Locate the cell with the specified text and output its (X, Y) center coordinate. 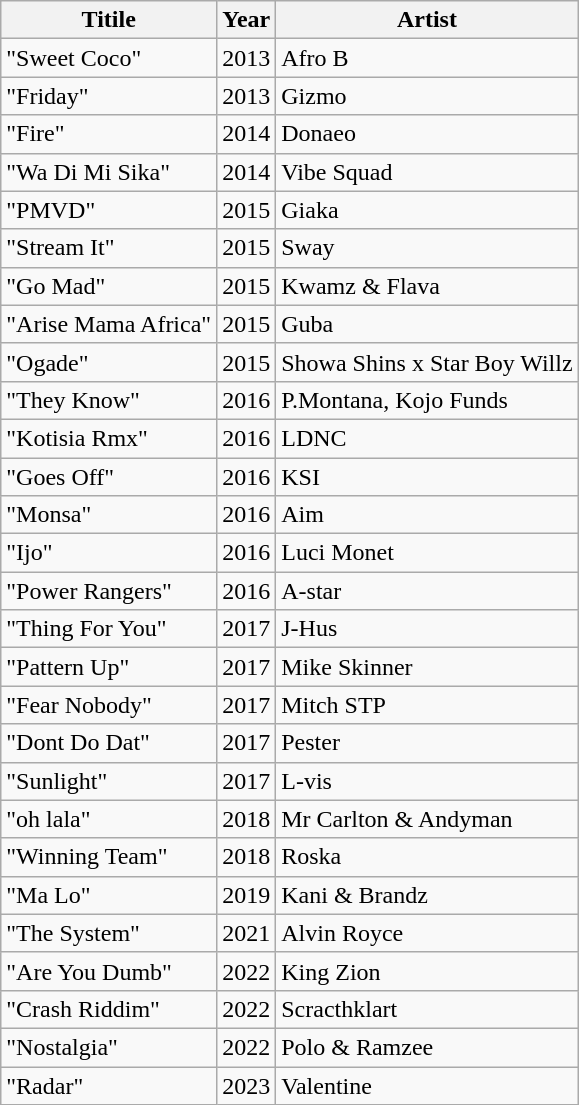
2023 (246, 1085)
"Dont Do Dat" (109, 743)
2019 (246, 895)
"They Know" (109, 400)
L-vis (427, 781)
Donaeo (427, 134)
"Wa Di Mi Sika" (109, 172)
Alvin Royce (427, 933)
"Monsa" (109, 515)
"PMVD" (109, 210)
"Go Mad" (109, 286)
King Zion (427, 971)
Artist (427, 20)
Gizmo (427, 96)
Kani & Brandz (427, 895)
Polo & Ramzee (427, 1047)
"Ogade" (109, 362)
Luci Monet (427, 553)
2021 (246, 933)
"Power Rangers" (109, 591)
Giaka (427, 210)
"Goes Off" (109, 477)
"Ma Lo" (109, 895)
"Thing For You" (109, 629)
"Sweet Coco" (109, 58)
"The System" (109, 933)
"Are You Dumb" (109, 971)
Mitch STP (427, 705)
"Crash Riddim" (109, 1009)
Showa Shins x Star Boy Willz (427, 362)
J-Hus (427, 629)
LDNC (427, 438)
Valentine (427, 1085)
Aim (427, 515)
"oh lala" (109, 819)
KSI (427, 477)
Scracthklart (427, 1009)
"Sunlight" (109, 781)
Titile (109, 20)
P.Montana, Kojo Funds (427, 400)
Sway (427, 248)
"Arise Mama Africa" (109, 324)
"Fire" (109, 134)
Mr Carlton & Andyman (427, 819)
Mike Skinner (427, 667)
"Pattern Up" (109, 667)
Roska (427, 857)
"Radar" (109, 1085)
Guba (427, 324)
"Winning Team" (109, 857)
Afro B (427, 58)
A-star (427, 591)
"Fear Nobody" (109, 705)
"Kotisia Rmx" (109, 438)
"Friday" (109, 96)
"Stream It" (109, 248)
Pester (427, 743)
Kwamz & Flava (427, 286)
"Ijo" (109, 553)
Year (246, 20)
"Nostalgia" (109, 1047)
Vibe Squad (427, 172)
